Detect which cell encompasses the target text, then output its (X, Y) center coordinate. 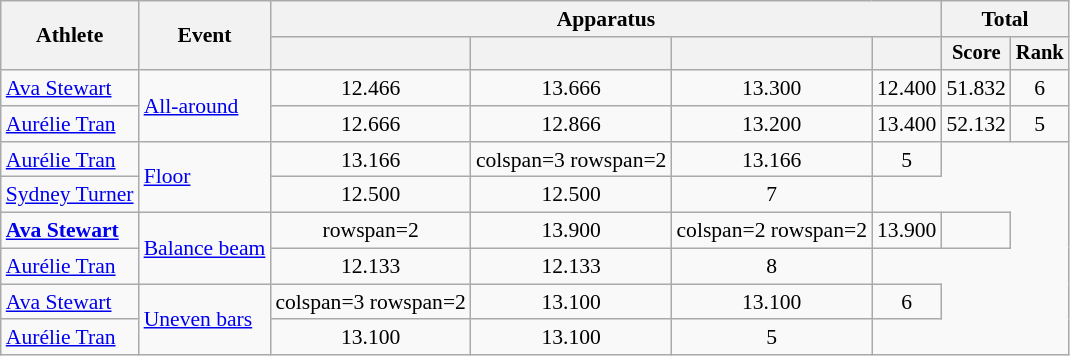
Apparatus (606, 19)
Score (976, 54)
12.466 (370, 88)
Rank (1040, 54)
Balance beam (205, 248)
Uneven bars (205, 320)
8 (772, 267)
13.666 (572, 88)
Event (205, 36)
All-around (205, 106)
52.132 (976, 124)
Total (1004, 19)
13.400 (906, 124)
12.666 (370, 124)
Athlete (70, 36)
rowspan=2 (370, 231)
51.832 (976, 88)
Floor (205, 178)
13.300 (772, 88)
13.200 (772, 124)
colspan=2 rowspan=2 (772, 231)
7 (772, 195)
12.866 (572, 124)
12.400 (906, 88)
Sydney Turner (70, 195)
